Search for the cell housing the specified text and yield its (x, y) center coordinate. 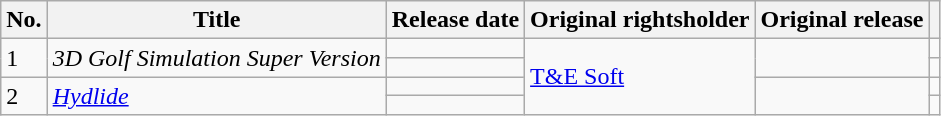
Title (216, 20)
Release date (455, 20)
T&E Soft (640, 77)
Original release (842, 20)
2 (24, 96)
Hydlide (216, 96)
No. (24, 20)
1 (24, 58)
Original rightsholder (640, 20)
3D Golf Simulation Super Version (216, 58)
